For the text-containing cell, return its midpoint in [x, y] coordinate format. 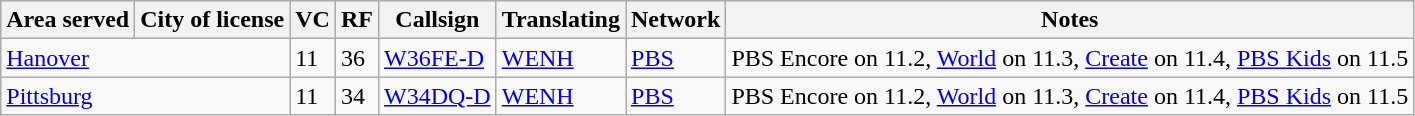
City of license [212, 20]
Network [676, 20]
Area served [68, 20]
Hanover [146, 58]
Notes [1070, 20]
Translating [560, 20]
RF [356, 20]
Callsign [437, 20]
36 [356, 58]
W36FE-D [437, 58]
Pittsburg [146, 96]
34 [356, 96]
VC [313, 20]
W34DQ-D [437, 96]
